Locate the cell with the specified text and output its [X, Y] center coordinate. 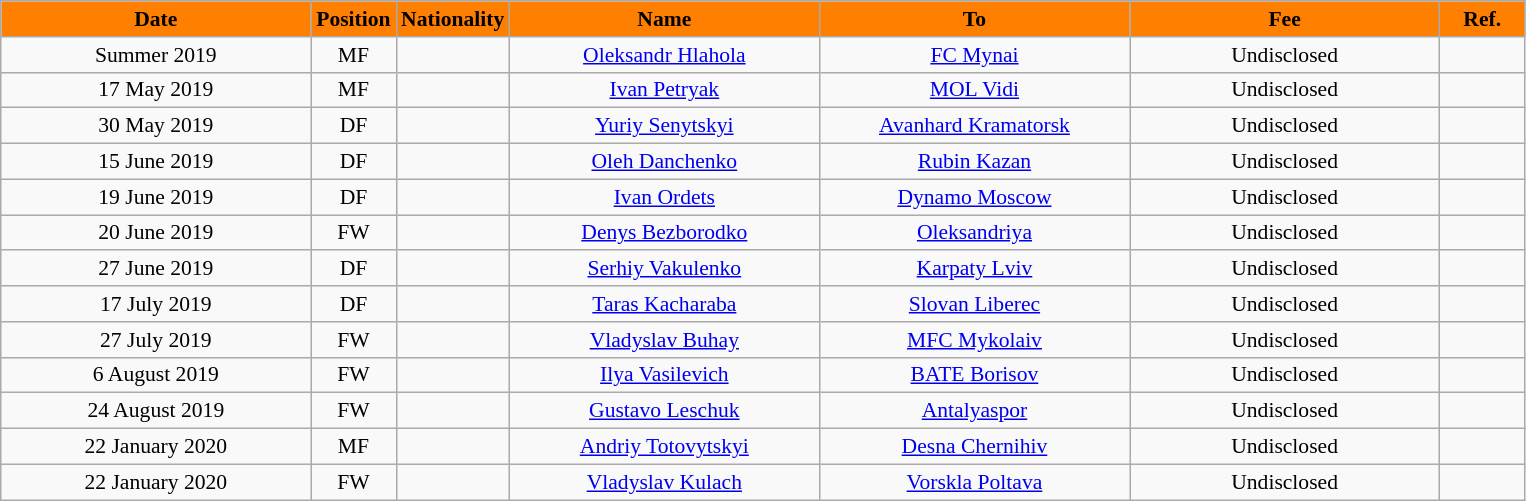
15 June 2019 [156, 162]
To [974, 19]
27 June 2019 [156, 269]
Karpaty Lviv [974, 269]
MFC Mykolaiv [974, 340]
Andriy Totovytskyi [664, 447]
Fee [1285, 19]
Vladyslav Buhay [664, 340]
Dynamo Moscow [974, 197]
Oleksandriya [974, 233]
17 May 2019 [156, 90]
Ivan Petryak [664, 90]
Rubin Kazan [974, 162]
FC Mynai [974, 55]
Yuriy Senytskyi [664, 126]
Oleksandr Hlahola [664, 55]
Avanhard Kramatorsk [974, 126]
Ilya Vasilevich [664, 375]
Desna Chernihiv [974, 447]
Ivan Ordets [664, 197]
Name [664, 19]
19 June 2019 [156, 197]
30 May 2019 [156, 126]
MOL Vidi [974, 90]
Vorskla Poltava [974, 482]
Vladyslav Kulach [664, 482]
Position [354, 19]
Antalyaspor [974, 411]
27 July 2019 [156, 340]
Denys Bezborodko [664, 233]
Nationality [452, 19]
Oleh Danchenko [664, 162]
20 June 2019 [156, 233]
Date [156, 19]
Slovan Liberec [974, 304]
Serhiy Vakulenko [664, 269]
17 July 2019 [156, 304]
Taras Kacharaba [664, 304]
BATE Borisov [974, 375]
Summer 2019 [156, 55]
Gustavo Leschuk [664, 411]
24 August 2019 [156, 411]
Ref. [1482, 19]
6 August 2019 [156, 375]
